Output the [X, Y] coordinate of the center of the cell containing the given text.  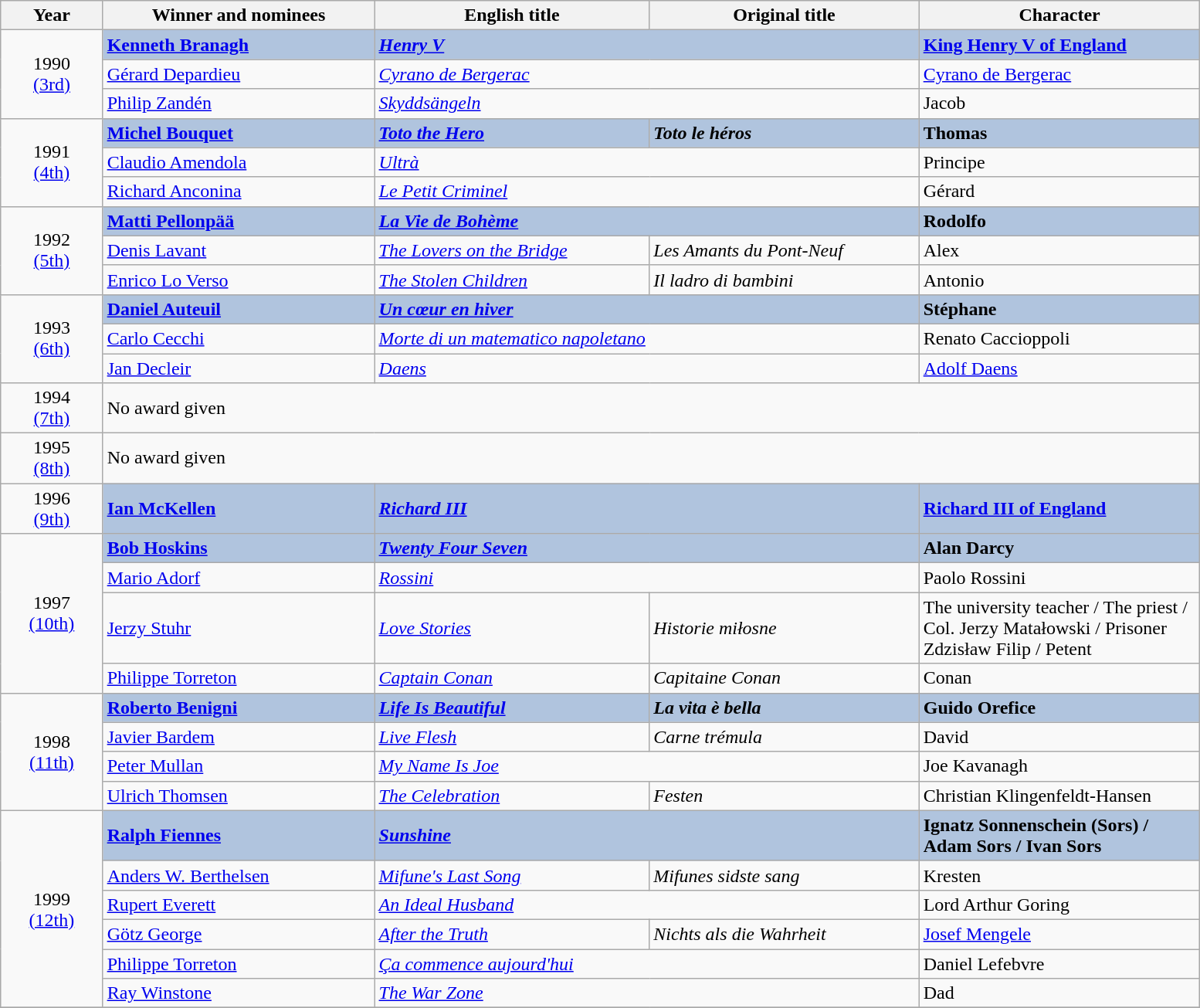
La Vie de Bohème [647, 221]
Gérard [1059, 192]
Rodolfo [1059, 221]
Renato Caccioppoli [1059, 338]
1998(11th) [52, 752]
Richard Anconina [239, 192]
Rupert Everett [239, 904]
Captain Conan [512, 678]
Ray Winstone [239, 993]
Joe Kavanagh [1059, 766]
Carne trémula [785, 737]
1991(4th) [52, 162]
Christian Klingenfeldt-Hansen [1059, 796]
The university teacher / The priest / Col. Jerzy Matałowski / Prisoner Zdzisław Filip / Petent [1059, 628]
Toto the Hero [512, 133]
Peter Mullan [239, 766]
Richard III of England [1059, 508]
After the Truth [512, 934]
Capitaine Conan [785, 678]
Un cœur en hiver [647, 309]
Kresten [1059, 875]
Historie miłosne [785, 628]
Mifune's Last Song [512, 875]
King Henry V of England [1059, 45]
Javier Bardem [239, 737]
Ulrich Thomsen [239, 796]
Anders W. Berthelsen [239, 875]
Original title [785, 15]
David [1059, 737]
The Lovers on the Bridge [512, 250]
Stéphane [1059, 309]
Philip Zandén [239, 104]
Josef Mengele [1059, 934]
Ça commence aujourd'hui [647, 963]
Ultrà [647, 162]
Michel Bouquet [239, 133]
1999(12th) [52, 908]
Ralph Fiennes [239, 836]
My Name Is Joe [647, 766]
Jerzy Stuhr [239, 628]
Carlo Cecchi [239, 338]
Daniel Auteuil [239, 309]
1993(6th) [52, 338]
Götz George [239, 934]
Roberto Benigni [239, 708]
Principe [1059, 162]
Dad [1059, 993]
1996(9th) [52, 508]
Love Stories [512, 628]
Winner and nominees [239, 15]
Daniel Lefebvre [1059, 963]
Jan Decleir [239, 368]
Matti Pellonpää [239, 221]
English title [512, 15]
Nichts als die Wahrheit [785, 934]
Richard III [647, 508]
Jacob [1059, 104]
Paolo Rossini [1059, 578]
Il ladro di bambini [785, 280]
Mifunes sidste sang [785, 875]
Live Flesh [512, 737]
Claudio Amendola [239, 162]
The Stolen Children [512, 280]
Antonio [1059, 280]
Guido Orefice [1059, 708]
Toto le héros [785, 133]
The War Zone [647, 993]
Twenty Four Seven [647, 548]
Skyddsängeln [647, 104]
1995(8th) [52, 459]
Bob Hoskins [239, 548]
Year [52, 15]
La vita è bella [785, 708]
Enrico Lo Verso [239, 280]
Alan Darcy [1059, 548]
Les Amants du Pont-Neuf [785, 250]
Le Petit Criminel [647, 192]
Character [1059, 15]
Daens [647, 368]
1992(5th) [52, 250]
Festen [785, 796]
Henry V [647, 45]
Ignatz Sonnenschein (Sors) / Adam Sors / Ivan Sors [1059, 836]
An Ideal Husband [647, 904]
Sunshine [647, 836]
Alex [1059, 250]
Thomas [1059, 133]
Ian McKellen [239, 508]
The Celebration [512, 796]
1990(3rd) [52, 74]
1994(7th) [52, 408]
1997(10th) [52, 613]
Adolf Daens [1059, 368]
Denis Lavant [239, 250]
Lord Arthur Goring [1059, 904]
Life Is Beautiful [512, 708]
Gérard Depardieu [239, 74]
Morte di un matematico napoletano [647, 338]
Rossini [647, 578]
Mario Adorf [239, 578]
Conan [1059, 678]
Kenneth Branagh [239, 45]
